Identify which cell holds the provided text, then report its [x, y] central coordinate. 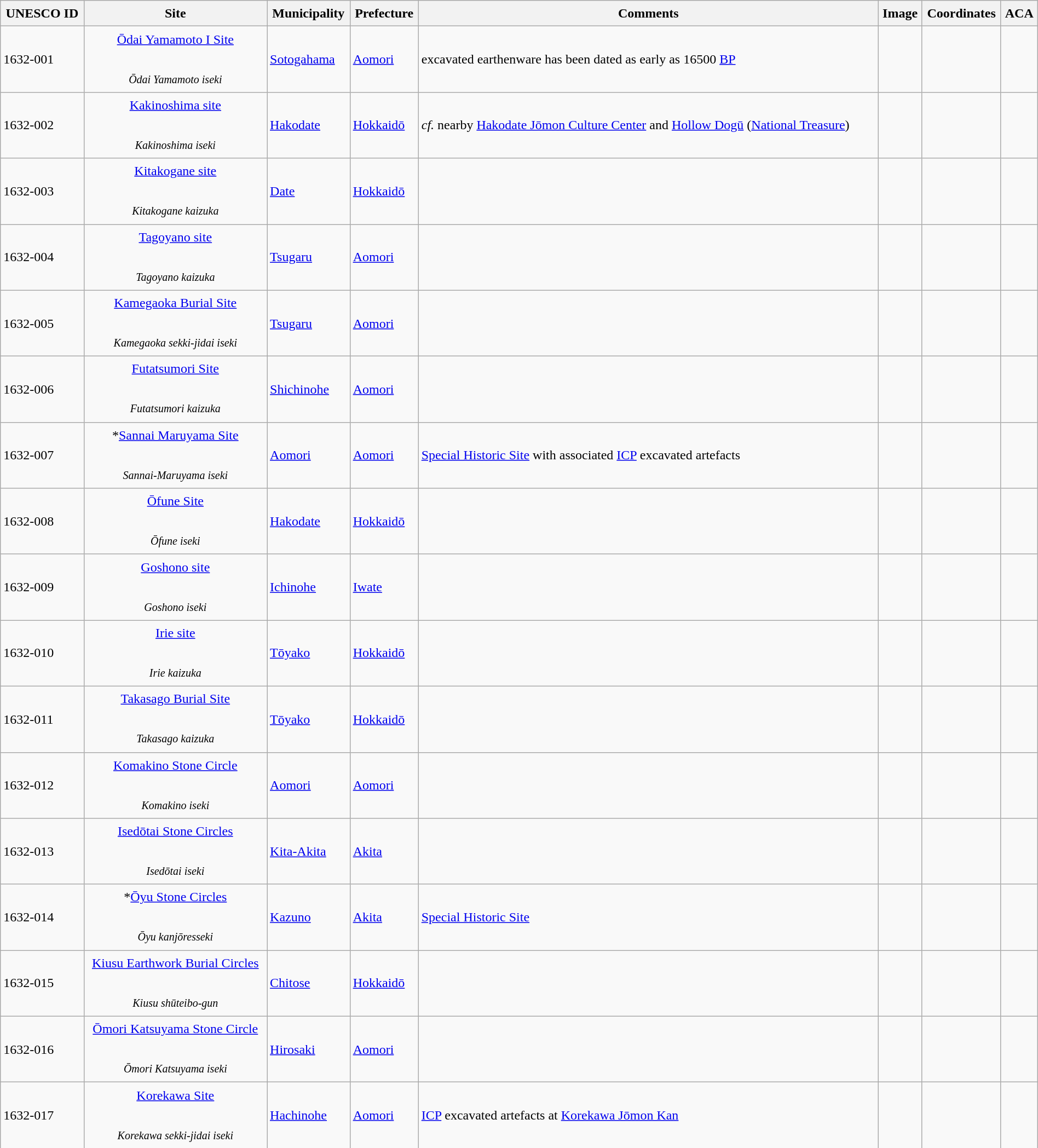
Comments [648, 13]
*Ōyu Stone CirclesŌyu kanjōresseki [175, 918]
1632-008 [42, 521]
Iwate [384, 587]
Hirosaki [309, 1049]
Goshono siteGoshono iseki [175, 587]
1632-006 [42, 390]
Takasago Burial SiteTakasago kaizuka [175, 719]
Kiusu Earthwork Burial CirclesKiusu shūteibo-gun [175, 983]
1632-002 [42, 125]
Chitose [309, 983]
Image [900, 13]
Ōmori Katsuyama Stone CircleŌmori Katsuyama iseki [175, 1049]
1632-013 [42, 852]
Kakinoshima siteKakinoshima iseki [175, 125]
cf. nearby Hakodate Jōmon Culture Center and Hollow Dogū (National Treasure) [648, 125]
1632-001 [42, 59]
Special Historic Site with associated ICP excavated artefacts [648, 455]
1632-003 [42, 192]
Tagoyano siteTagoyano kaizuka [175, 257]
Ichinohe [309, 587]
1632-016 [42, 1049]
Site [175, 13]
1632-007 [42, 455]
1632-005 [42, 323]
1632-004 [42, 257]
Shichinohe [309, 390]
1632-015 [42, 983]
Isedōtai Stone CirclesIsedōtai iseki [175, 852]
Ōfune SiteŌfune iseki [175, 521]
Sotogahama [309, 59]
Kitakogane siteKitakogane kaizuka [175, 192]
Prefecture [384, 13]
Date [309, 192]
*Sannai Maruyama SiteSannai-Maruyama iseki [175, 455]
Special Historic Site [648, 918]
1632-009 [42, 587]
excavated earthenware has been dated as early as 16500 BP [648, 59]
1632-011 [42, 719]
Irie siteIrie kaizuka [175, 654]
1632-014 [42, 918]
1632-010 [42, 654]
Coordinates [961, 13]
Kazuno [309, 918]
Futatsumori SiteFutatsumori kaizuka [175, 390]
Kita-Akita [309, 852]
Kamegaoka Burial SiteKamegaoka sekki-jidai iseki [175, 323]
Ōdai Yamamoto I SiteŌdai Yamamoto iseki [175, 59]
Komakino Stone CircleKomakino iseki [175, 785]
1632-012 [42, 785]
Municipality [309, 13]
ACA [1019, 13]
UNESCO ID [42, 13]
